Provide the (X, Y) coordinate of the cell's center where the given text is located.  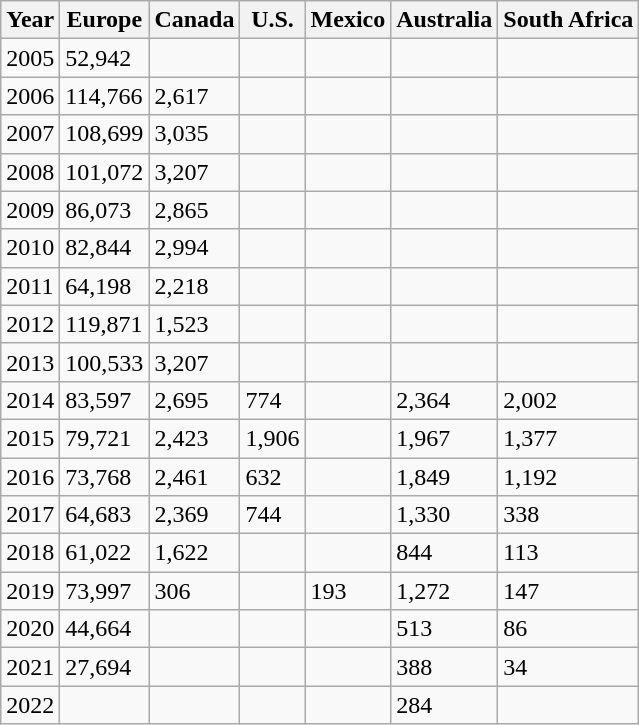
101,072 (104, 172)
119,871 (104, 324)
2009 (30, 210)
64,198 (104, 286)
44,664 (104, 629)
2016 (30, 477)
2,369 (194, 515)
Year (30, 20)
632 (272, 477)
2005 (30, 58)
388 (444, 667)
2,423 (194, 438)
2,218 (194, 286)
South Africa (568, 20)
774 (272, 400)
284 (444, 705)
2007 (30, 134)
1,967 (444, 438)
1,906 (272, 438)
2,617 (194, 96)
2019 (30, 591)
1,622 (194, 553)
Mexico (348, 20)
79,721 (104, 438)
Europe (104, 20)
1,377 (568, 438)
108,699 (104, 134)
2013 (30, 362)
147 (568, 591)
2014 (30, 400)
2,002 (568, 400)
100,533 (104, 362)
2,364 (444, 400)
1,849 (444, 477)
1,523 (194, 324)
2021 (30, 667)
338 (568, 515)
744 (272, 515)
2,461 (194, 477)
3,035 (194, 134)
Canada (194, 20)
2,865 (194, 210)
113 (568, 553)
1,192 (568, 477)
844 (444, 553)
52,942 (104, 58)
27,694 (104, 667)
2,994 (194, 248)
86 (568, 629)
2011 (30, 286)
2008 (30, 172)
61,022 (104, 553)
Australia (444, 20)
1,272 (444, 591)
2020 (30, 629)
83,597 (104, 400)
34 (568, 667)
2017 (30, 515)
193 (348, 591)
2010 (30, 248)
U.S. (272, 20)
64,683 (104, 515)
1,330 (444, 515)
73,997 (104, 591)
513 (444, 629)
2018 (30, 553)
306 (194, 591)
114,766 (104, 96)
2,695 (194, 400)
2015 (30, 438)
73,768 (104, 477)
86,073 (104, 210)
2022 (30, 705)
82,844 (104, 248)
2012 (30, 324)
2006 (30, 96)
